Detect which cell encompasses the target text, then output its (X, Y) center coordinate. 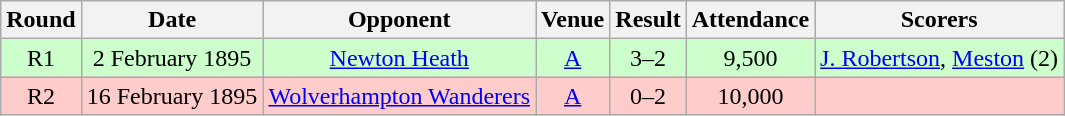
R2 (41, 96)
Scorers (940, 20)
Result (648, 20)
J. Robertson, Meston (2) (940, 58)
R1 (41, 58)
0–2 (648, 96)
Wolverhampton Wanderers (400, 96)
3–2 (648, 58)
Attendance (750, 20)
9,500 (750, 58)
2 February 1895 (172, 58)
10,000 (750, 96)
16 February 1895 (172, 96)
Date (172, 20)
Venue (573, 20)
Opponent (400, 20)
Round (41, 20)
Newton Heath (400, 58)
